Locate the cell with the specified text and output its (X, Y) center coordinate. 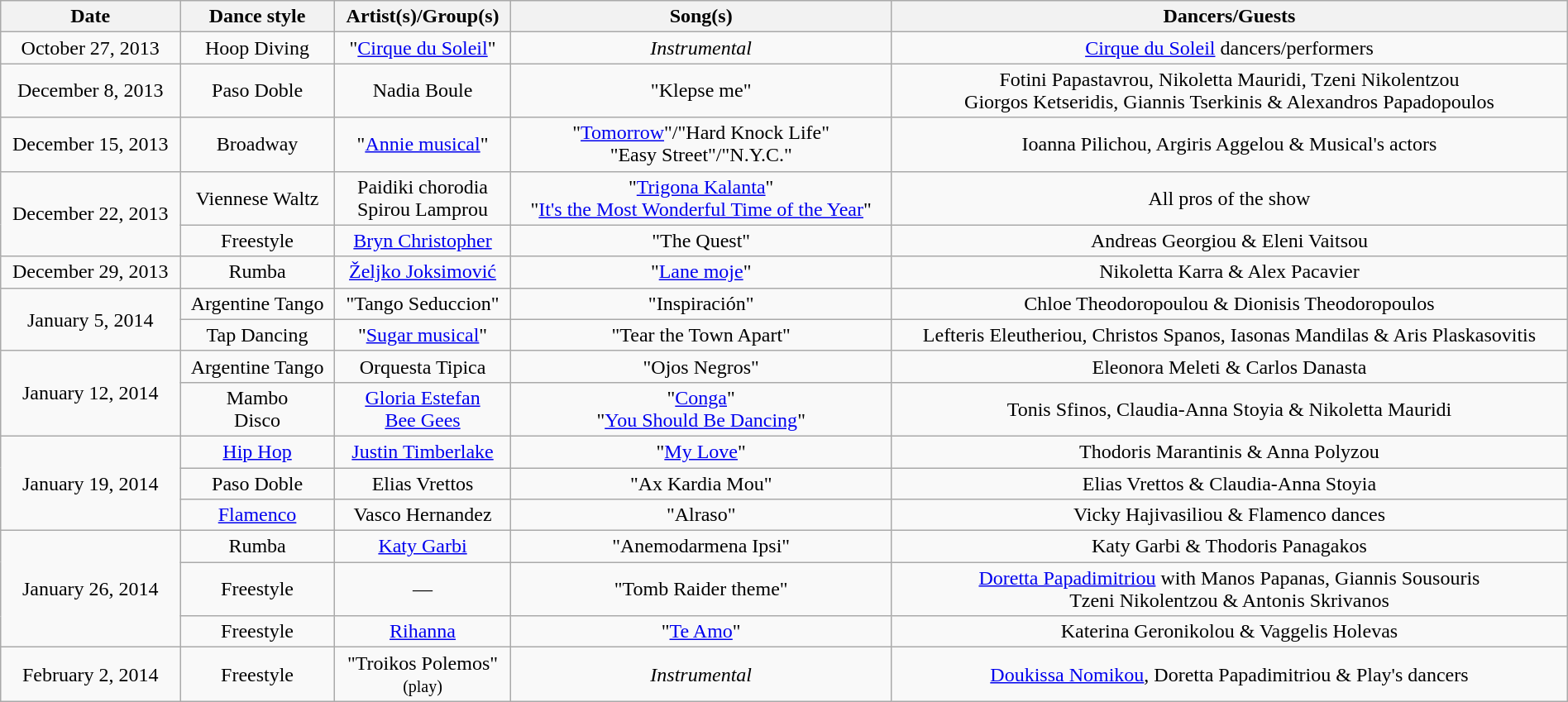
February 2, 2014 (91, 675)
Doretta Papadimitriou with Manos Papanas, Giannis SousourisTzeni Nikolentzou & Antonis Skrivanos (1230, 589)
Gloria EstefanBee Gees (422, 408)
Nikoletta Karra & Alex Pacavier (1230, 272)
Elias Vrettos (422, 484)
Hip Hop (258, 451)
Tap Dancing (258, 335)
"Troikos Polemos"(play) (422, 675)
Justin Timberlake (422, 451)
Song(s) (701, 17)
Ioanna Pilichou, Argiris Aggelou & Musical's actors (1230, 144)
Orquesta Tipica (422, 366)
Katy Garbi & Thodoris Panagakos (1230, 547)
January 26, 2014 (91, 589)
Tonis Sfinos, Claudia-Anna Stoyia & Nikoletta Mauridi (1230, 408)
Doukissa Nomikou, Doretta Papadimitriou & Play's dancers (1230, 675)
Andreas Georgiou & Eleni Vaitsou (1230, 241)
"Ojos Negros" (701, 366)
"Tear the Town Apart" (701, 335)
"Sugar musical" (422, 335)
Date (91, 17)
Dance style (258, 17)
Elias Vrettos & Claudia-Anna Stoyia (1230, 484)
"Tomorrow"/"Hard Knock Life""Easy Street"/"N.Y.C." (701, 144)
Vicky Hajivasiliou & Flamenco dances (1230, 515)
Chloe Theodoropoulou & Dionisis Theodoropoulos (1230, 303)
Nadia Boule (422, 91)
Lefteris Eleutheriou, Christos Spanos, Iasonas Mandilas & Aris Plaskasovitis (1230, 335)
January 19, 2014 (91, 483)
Broadway (258, 144)
Dancers/Guests (1230, 17)
Flamenco (258, 515)
"Anemodarmena Ipsi" (701, 547)
"Te Amo" (701, 632)
January 12, 2014 (91, 394)
"Lane moje" (701, 272)
December 22, 2013 (91, 213)
Katy Garbi (422, 547)
Hoop Diving (258, 48)
"Trigona Kalanta""It's the Most Wonderful Time of the Year" (701, 198)
MamboDisco (258, 408)
"Cirque du Soleil" (422, 48)
December 29, 2013 (91, 272)
"Inspiración" (701, 303)
"Tomb Raider theme" (701, 589)
Željko Joksimović (422, 272)
— (422, 589)
"My Love" (701, 451)
"Tango Seduccion" (422, 303)
"Klepse me" (701, 91)
Bryn Christopher (422, 241)
Vasco Hernandez (422, 515)
January 5, 2014 (91, 319)
December 8, 2013 (91, 91)
Viennese Waltz (258, 198)
All pros of the show (1230, 198)
Rihanna (422, 632)
Eleonora Meleti & Carlos Danasta (1230, 366)
December 15, 2013 (91, 144)
"Annie musical" (422, 144)
"Ax Kardia Mou" (701, 484)
Artist(s)/Group(s) (422, 17)
October 27, 2013 (91, 48)
Fotini Papastavrou, Nikoletta Mauridi, Tzeni NikolentzouGiorgos Ketseridis, Giannis Tserkinis & Alexandros Papadopoulos (1230, 91)
Cirque du Soleil dancers/performers (1230, 48)
Katerina Geronikolou & Vaggelis Holevas (1230, 632)
"The Quest" (701, 241)
Paidiki chorodiaSpirou Lamprou (422, 198)
Thodoris Marantinis & Anna Polyzou (1230, 451)
"Conga""You Should Be Dancing" (701, 408)
"Alraso" (701, 515)
